Output the (x, y) coordinate of the center of the cell containing the given text.  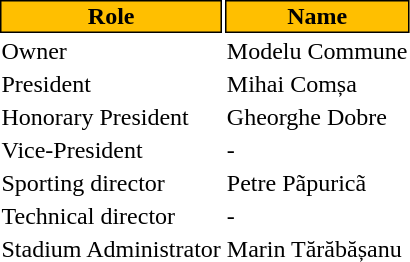
Honorary President (111, 117)
Role (111, 16)
Mihai Comșa (317, 84)
Technical director (111, 216)
Modelu Commune (317, 51)
Name (317, 16)
Sporting director (111, 183)
President (111, 84)
Gheorghe Dobre (317, 117)
Owner (111, 51)
Vice-President (111, 150)
Petre Pãpuricã (317, 183)
